Pinpoint the cell where the given text exists, returning its (x, y) midpoint coordinate. 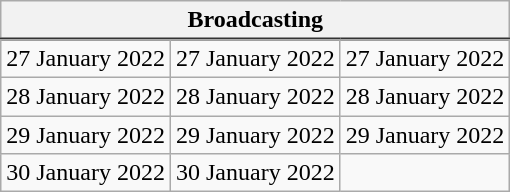
Broadcasting (256, 20)
